Identify which cell holds the provided text, then report its [X, Y] central coordinate. 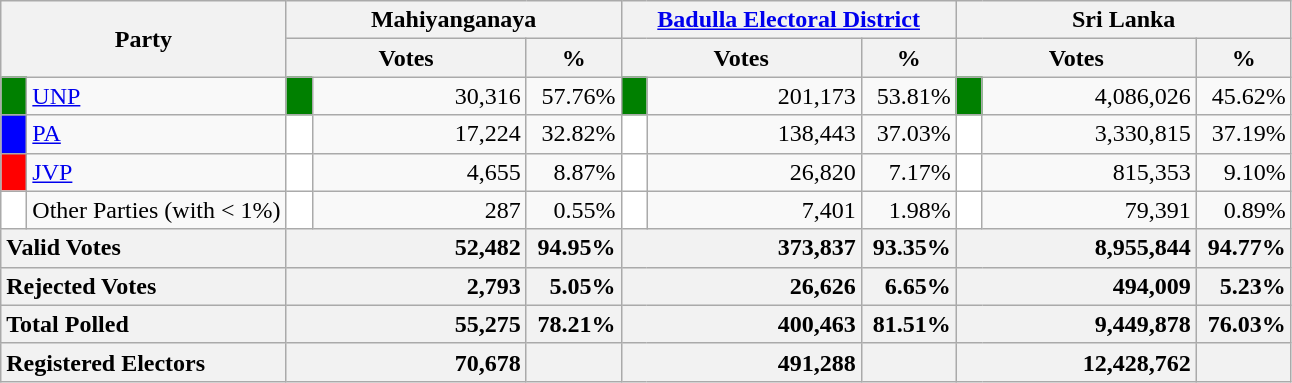
93.35% [908, 248]
Total Polled [144, 324]
400,463 [741, 324]
94.95% [574, 248]
2,793 [406, 286]
Party [144, 39]
JVP [156, 172]
9,449,878 [1076, 324]
Valid Votes [144, 248]
37.19% [1244, 134]
5.05% [574, 286]
491,288 [741, 362]
5.23% [1244, 286]
76.03% [1244, 324]
287 [419, 210]
815,353 [1089, 172]
4,086,026 [1089, 96]
30,316 [419, 96]
52,482 [406, 248]
1.98% [908, 210]
Other Parties (with < 1%) [156, 210]
4,655 [419, 172]
Sri Lanka [1124, 20]
UNP [156, 96]
3,330,815 [1089, 134]
PA [156, 134]
57.76% [574, 96]
Mahiyanganaya [454, 20]
138,443 [754, 134]
494,009 [1076, 286]
53.81% [908, 96]
45.62% [1244, 96]
7,401 [754, 210]
32.82% [574, 134]
373,837 [741, 248]
17,224 [419, 134]
0.55% [574, 210]
7.17% [908, 172]
Registered Electors [144, 362]
6.65% [908, 286]
0.89% [1244, 210]
70,678 [406, 362]
26,626 [741, 286]
201,173 [754, 96]
79,391 [1089, 210]
8.87% [574, 172]
12,428,762 [1076, 362]
81.51% [908, 324]
Rejected Votes [144, 286]
9.10% [1244, 172]
37.03% [908, 134]
55,275 [406, 324]
Badulla Electoral District [788, 20]
26,820 [754, 172]
8,955,844 [1076, 248]
78.21% [574, 324]
94.77% [1244, 248]
